From the cell containing the given text, extract its center point as (X, Y) coordinate. 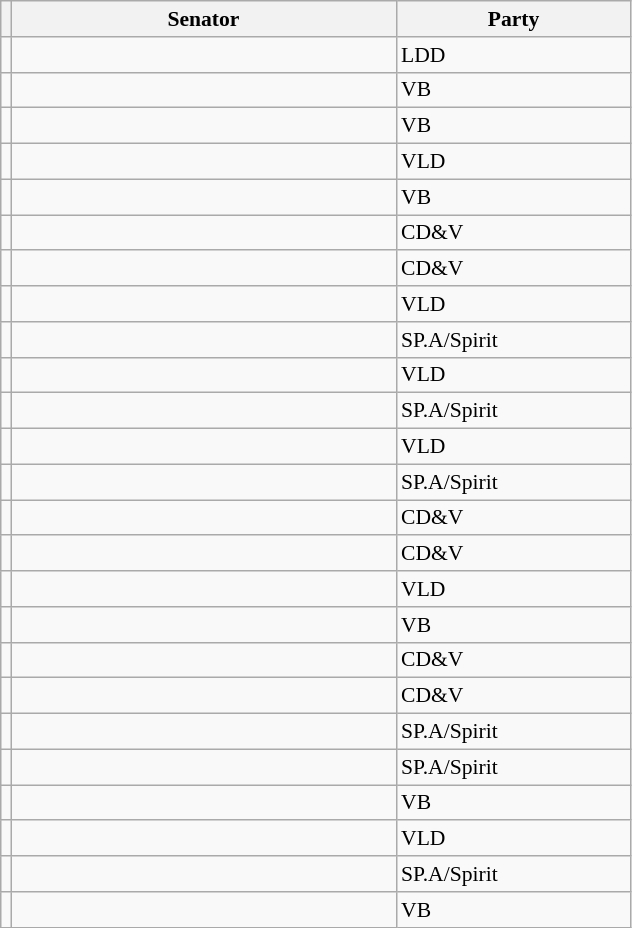
LDD (514, 55)
Party (514, 19)
Senator (204, 19)
